Capture the cell that displays the provided text and extract its [x, y] central coordinate. 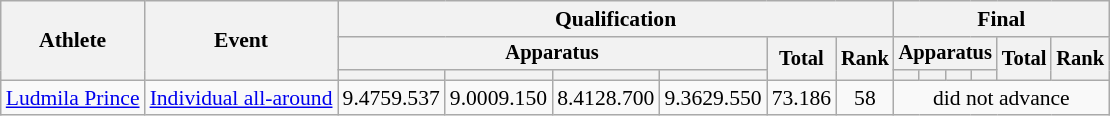
8.4128.700 [606, 98]
did not advance [1002, 98]
73.186 [802, 98]
Event [242, 40]
Qualification [616, 19]
Athlete [73, 40]
9.0009.150 [498, 98]
9.3629.550 [712, 98]
9.4759.537 [392, 98]
Individual all-around [242, 98]
Ludmila Prince [73, 98]
58 [865, 98]
Final [1002, 19]
